Capture the cell that displays the provided text and extract its (X, Y) central coordinate. 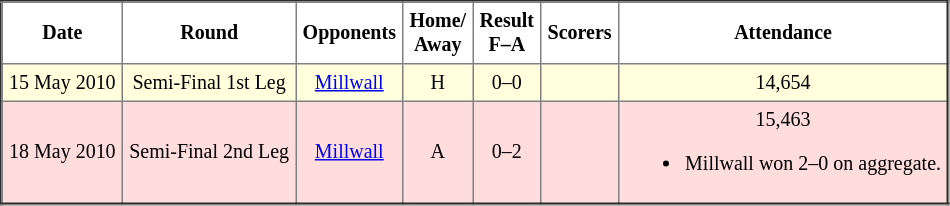
0–0 (507, 83)
14,654 (783, 83)
Attendance (783, 33)
H (438, 83)
Opponents (350, 33)
0–2 (507, 152)
A (438, 152)
ResultF–A (507, 33)
Scorers (580, 33)
18 May 2010 (62, 152)
Date (62, 33)
Semi-Final 2nd Leg (208, 152)
Round (208, 33)
Semi-Final 1st Leg (208, 83)
Home/Away (438, 33)
15 May 2010 (62, 83)
15,463Millwall won 2–0 on aggregate. (783, 152)
